Locate the cell with the specified text and output its [X, Y] center coordinate. 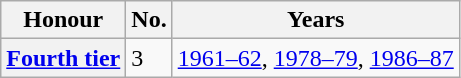
Honour [64, 20]
3 [149, 58]
No. [149, 20]
Years [316, 20]
1961–62, 1978–79, 1986–87 [316, 58]
Fourth tier [64, 58]
